Locate the cell with the specified text and output its (x, y) center coordinate. 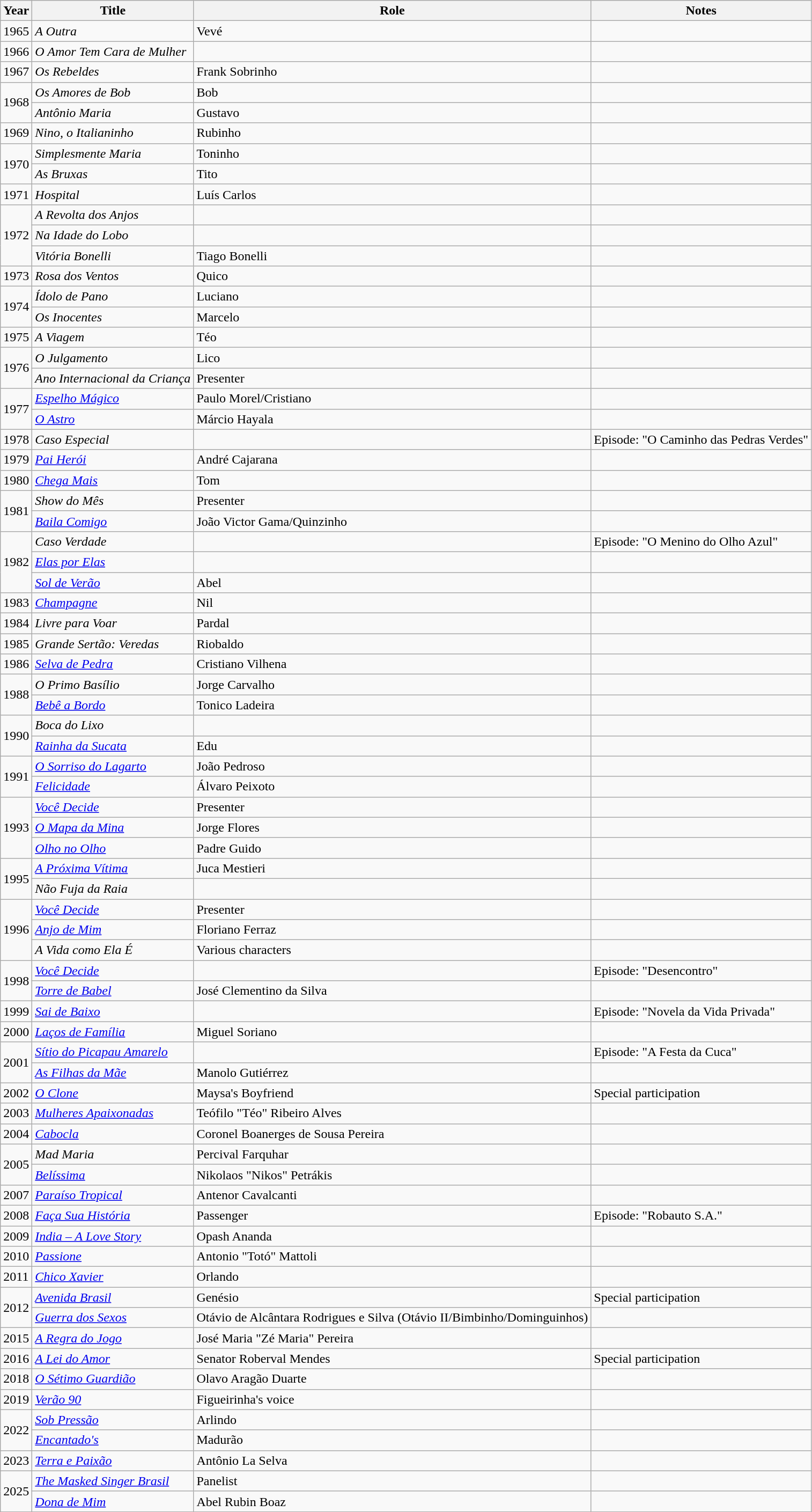
Álvaro Peixoto (393, 787)
Nikolaos "Nikos" Petrákis (393, 1175)
Verão 90 (113, 1399)
2009 (16, 1236)
Téo (393, 337)
Pai Herói (113, 460)
O Sorriso do Lagarto (113, 766)
2008 (16, 1215)
Figueirinha's voice (393, 1399)
Luís Carlos (393, 194)
Riobaldo (393, 644)
Genésio (393, 1297)
Lico (393, 358)
Sob Pressão (113, 1420)
Ídolo de Pano (113, 297)
India – A Love Story (113, 1236)
Tonico Ladeira (393, 705)
Torre de Babel (113, 991)
Floriano Ferraz (393, 930)
1996 (16, 930)
João Victor Gama/Quinzinho (393, 521)
1978 (16, 439)
Episode: "Novela da Vida Privada" (702, 1011)
Edu (393, 746)
1967 (16, 72)
Hospital (113, 194)
Tito (393, 174)
O Primo Basílio (113, 685)
Márcio Hayala (393, 419)
Opash Ananda (393, 1236)
Os Rebeldes (113, 72)
Various characters (393, 950)
2015 (16, 1338)
1977 (16, 409)
2011 (16, 1277)
Sai de Baixo (113, 1011)
Marcelo (393, 317)
Elas por Elas (113, 562)
Manolo Gutiérrez (393, 1073)
A Regra do Jogo (113, 1338)
2001 (16, 1062)
Os Inocentes (113, 317)
Title (113, 11)
Rainha da Sucata (113, 746)
Arlindo (393, 1420)
2019 (16, 1399)
Espelho Mágico (113, 399)
1980 (16, 480)
Dona de Mim (113, 1501)
Tom (393, 480)
1969 (16, 133)
Coronel Boanerges de Sousa Pereira (393, 1134)
Pardal (393, 623)
2002 (16, 1093)
1965 (16, 31)
A Viagem (113, 337)
A Próxima Vítima (113, 868)
2000 (16, 1032)
Rosa dos Ventos (113, 276)
Os Amores de Bob (113, 92)
The Masked Singer Brasil (113, 1481)
Vevé (393, 31)
Rubinho (393, 133)
Na Idade do Lobo (113, 235)
Sol de Verão (113, 582)
Terra e Paixão (113, 1460)
Episode: "O Caminho das Pedras Verdes" (702, 439)
Panelist (393, 1481)
Cabocla (113, 1134)
Paraíso Tropical (113, 1195)
2016 (16, 1359)
Olavo Aragão Duarte (393, 1379)
Jorge Carvalho (393, 685)
O Amor Tem Cara de Mulher (113, 52)
Notes (702, 11)
2022 (16, 1430)
Caso Verdade (113, 541)
Role (393, 11)
Ano Internacional da Criança (113, 378)
Episode: "Desencontro" (702, 971)
1976 (16, 368)
Felicidade (113, 787)
Boca do Lixo (113, 725)
1981 (16, 511)
1972 (16, 235)
Madurão (393, 1440)
Grande Sertão: Veredas (113, 644)
Maysa's Boyfriend (393, 1093)
1971 (16, 194)
2018 (16, 1379)
Paulo Morel/Cristiano (393, 399)
Guerra dos Sexos (113, 1318)
José Maria "Zé Maria" Pereira (393, 1338)
Abel Rubin Boaz (393, 1501)
Antônio La Selva (393, 1460)
O Sétimo Guardião (113, 1379)
1998 (16, 981)
A Revolta dos Anjos (113, 215)
1993 (16, 827)
Abel (393, 582)
André Cajarana (393, 460)
Nil (393, 603)
Year (16, 11)
Bebê a Bordo (113, 705)
Jorge Flores (393, 827)
Passione (113, 1257)
Baila Comigo (113, 521)
2005 (16, 1164)
1968 (16, 102)
Laços de Família (113, 1032)
As Filhas da Mãe (113, 1073)
2004 (16, 1134)
1974 (16, 307)
2012 (16, 1308)
Episode: "O Menino do Olho Azul" (702, 541)
Teófilo "Téo" Ribeiro Alves (393, 1113)
José Clementino da Silva (393, 991)
Sítio do Picapau Amarelo (113, 1052)
Anjo de Mim (113, 930)
1975 (16, 337)
1991 (16, 776)
Show do Mês (113, 501)
1983 (16, 603)
Bob (393, 92)
Antenor Cavalcanti (393, 1195)
Mulheres Apaixonadas (113, 1113)
João Pedroso (393, 766)
Percival Farquhar (393, 1154)
Faça Sua História (113, 1215)
Juca Mestieri (393, 868)
Otávio de Alcântara Rodrigues e Silva (Otávio II/Bimbinho/Dominguinhos) (393, 1318)
Livre para Voar (113, 623)
Champagne (113, 603)
O Julgamento (113, 358)
1990 (16, 736)
A Vida como Ela É (113, 950)
Olho no Olho (113, 848)
Episode: "A Festa da Cuca" (702, 1052)
O Clone (113, 1093)
Tiago Bonelli (393, 256)
1988 (16, 695)
Chega Mais (113, 480)
Senator Roberval Mendes (393, 1359)
2023 (16, 1460)
Nino, o Italianinho (113, 133)
Antônio Maria (113, 113)
Passenger (393, 1215)
Selva de Pedra (113, 664)
1986 (16, 664)
2010 (16, 1257)
1984 (16, 623)
Não Fuja da Raia (113, 889)
Caso Especial (113, 439)
1995 (16, 878)
Chico Xavier (113, 1277)
1979 (16, 460)
1973 (16, 276)
1982 (16, 562)
1999 (16, 1011)
Simplesmente Maria (113, 153)
Antonio "Totó" Mattoli (393, 1257)
Toninho (393, 153)
O Astro (113, 419)
Episode: "Robauto S.A." (702, 1215)
As Bruxas (113, 174)
Avenida Brasil (113, 1297)
Quico (393, 276)
2025 (16, 1491)
1966 (16, 52)
Vitória Bonelli (113, 256)
Encantado's (113, 1440)
Padre Guido (393, 848)
Frank Sobrinho (393, 72)
Luciano (393, 297)
1985 (16, 644)
Miguel Soriano (393, 1032)
A Lei do Amor (113, 1359)
2007 (16, 1195)
1970 (16, 164)
Gustavo (393, 113)
2003 (16, 1113)
Mad Maria (113, 1154)
Belíssima (113, 1175)
O Mapa da Mina (113, 827)
Cristiano Vilhena (393, 664)
Orlando (393, 1277)
A Outra (113, 31)
